Search for the cell housing the specified text and yield its (x, y) center coordinate. 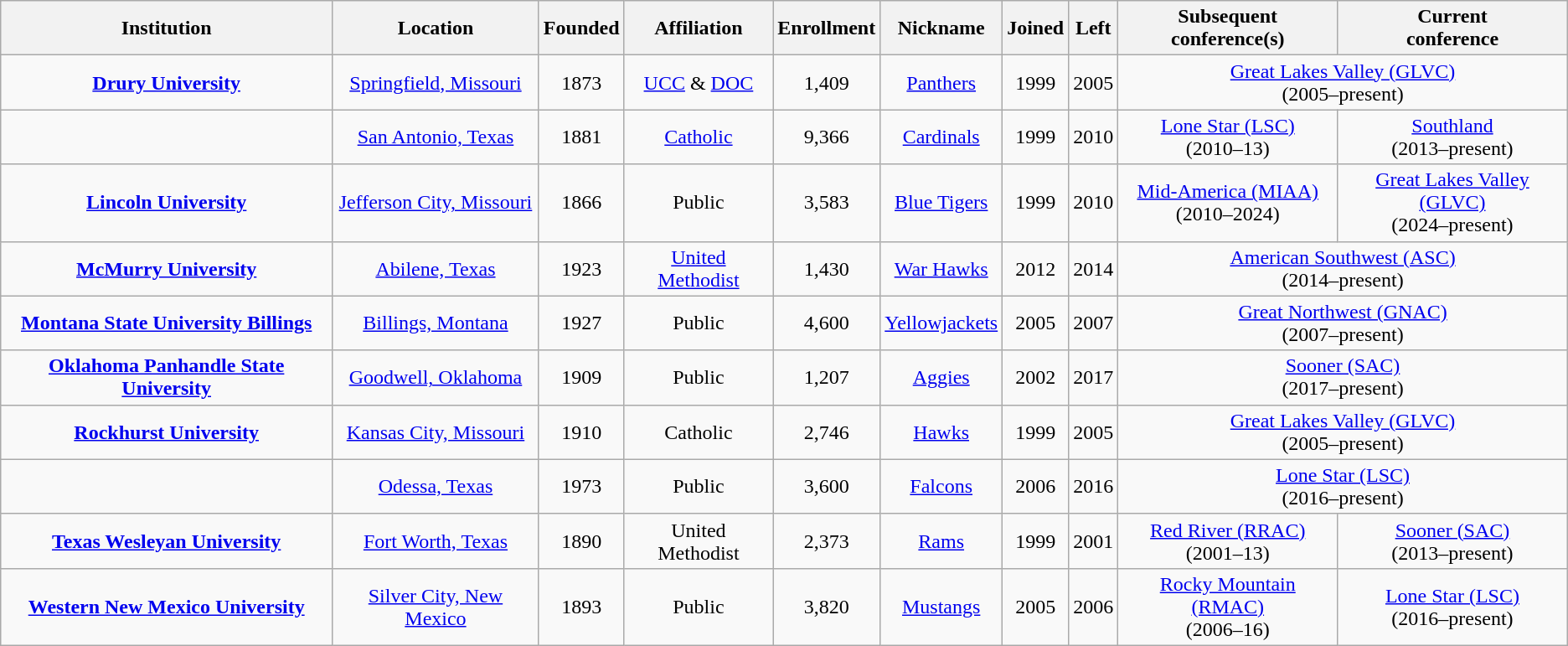
Silver City, New Mexico (436, 607)
Lincoln University (167, 203)
Springfield, Missouri (436, 82)
Red River (RRAC)(2001–13) (1228, 541)
Falcons (941, 486)
Rockhurst University (167, 432)
1910 (581, 432)
Abilene, Texas (436, 268)
Mustangs (941, 607)
Enrollment (827, 28)
2017 (1094, 377)
3,820 (827, 607)
Founded (581, 28)
War Hawks (941, 268)
Currentconference (1452, 28)
1890 (581, 541)
Great Northwest (GNAC)(2007–present) (1343, 323)
Sooner (SAC)(2013–present) (1452, 541)
2001 (1094, 541)
Western New Mexico University (167, 607)
2014 (1094, 268)
2007 (1094, 323)
Subsequentconference(s) (1228, 28)
Odessa, Texas (436, 486)
1973 (581, 486)
McMurry University (167, 268)
Lone Star (LSC)(2010–13) (1228, 137)
1927 (581, 323)
Cardinals (941, 137)
1923 (581, 268)
Rams (941, 541)
Affiliation (699, 28)
1909 (581, 377)
2,373 (827, 541)
Southland(2013–present) (1452, 137)
2012 (1035, 268)
2016 (1094, 486)
Left (1094, 28)
2,746 (827, 432)
1,409 (827, 82)
1873 (581, 82)
UCC & DOC (699, 82)
Jefferson City, Missouri (436, 203)
Blue Tigers (941, 203)
Oklahoma Panhandle State University (167, 377)
3,600 (827, 486)
American Southwest (ASC)(2014–present) (1343, 268)
1893 (581, 607)
Institution (167, 28)
3,583 (827, 203)
Nickname (941, 28)
Drury University (167, 82)
Fort Worth, Texas (436, 541)
Panthers (941, 82)
San Antonio, Texas (436, 137)
Great Lakes Valley (GLVC)(2024–present) (1452, 203)
Hawks (941, 432)
Goodwell, Oklahoma (436, 377)
Billings, Montana (436, 323)
Location (436, 28)
9,366 (827, 137)
4,600 (827, 323)
Sooner (SAC)(2017–present) (1343, 377)
Montana State University Billings (167, 323)
1881 (581, 137)
Rocky Mountain (RMAC)(2006–16) (1228, 607)
1866 (581, 203)
2002 (1035, 377)
1,207 (827, 377)
1,430 (827, 268)
Mid-America (MIAA)(2010–2024) (1228, 203)
Texas Wesleyan University (167, 541)
Yellowjackets (941, 323)
Aggies (941, 377)
Joined (1035, 28)
Kansas City, Missouri (436, 432)
